Scan for the cell matching the given text and deliver its (X, Y) coordinate at center. 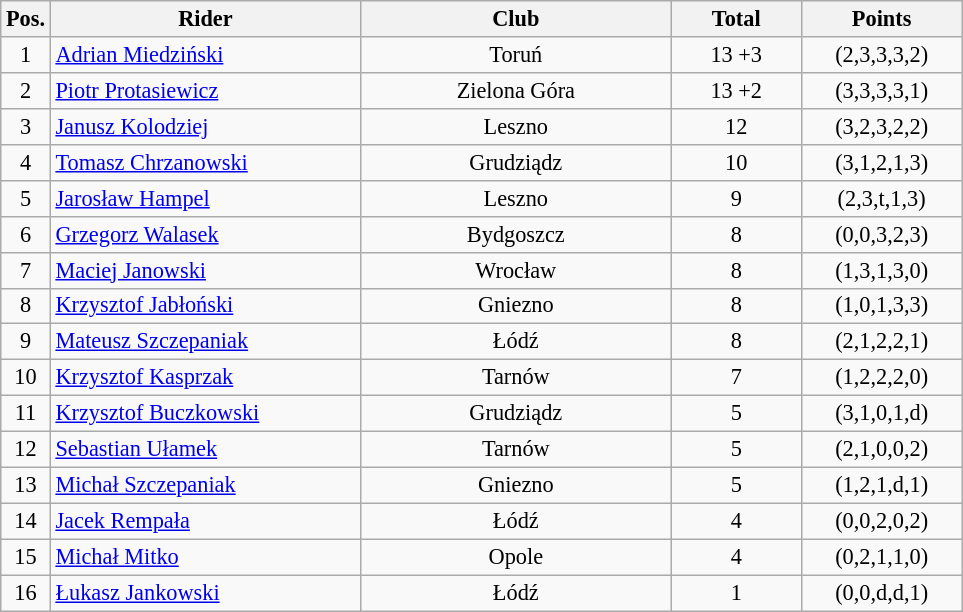
Jacek Rempała (205, 521)
(3,3,3,3,1) (881, 90)
(3,2,3,2,2) (881, 126)
2 (26, 90)
Tomasz Chrzanowski (205, 162)
Jarosław Hampel (205, 198)
Łukasz Jankowski (205, 593)
(1,2,1,d,1) (881, 485)
11 (26, 414)
Krzysztof Kasprzak (205, 378)
Krzysztof Buczkowski (205, 414)
Toruń (516, 55)
6 (26, 234)
13 +2 (736, 90)
Maciej Janowski (205, 270)
(0,2,1,1,0) (881, 557)
Wrocław (516, 270)
Zielona Góra (516, 90)
(1,0,1,3,3) (881, 306)
Grzegorz Walasek (205, 234)
Rider (205, 19)
(2,1,2,2,1) (881, 342)
13 +3 (736, 55)
(1,3,1,3,0) (881, 270)
Janusz Kolodziej (205, 126)
(2,3,t,1,3) (881, 198)
(2,1,0,0,2) (881, 450)
Adrian Miedziński (205, 55)
Piotr Protasiewicz (205, 90)
Club (516, 19)
(2,3,3,3,2) (881, 55)
Sebastian Ułamek (205, 450)
Michał Mitko (205, 557)
15 (26, 557)
Opole (516, 557)
(1,2,2,2,0) (881, 378)
(3,1,2,1,3) (881, 162)
Bydgoszcz (516, 234)
Michał Szczepaniak (205, 485)
(0,0,3,2,3) (881, 234)
(0,0,d,d,1) (881, 593)
Points (881, 19)
16 (26, 593)
3 (26, 126)
Pos. (26, 19)
14 (26, 521)
Mateusz Szczepaniak (205, 342)
(0,0,2,0,2) (881, 521)
Total (736, 19)
(3,1,0,1,d) (881, 414)
Krzysztof Jabłoński (205, 306)
13 (26, 485)
